Capture the cell that displays the provided text and extract its (X, Y) central coordinate. 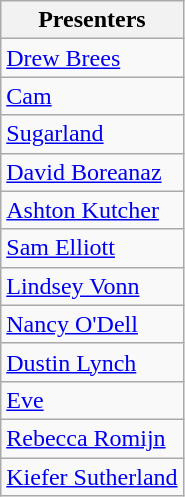
Drew Brees (92, 58)
Cam (92, 96)
Nancy O'Dell (92, 324)
David Boreanaz (92, 172)
Ashton Kutcher (92, 210)
Eve (92, 400)
Presenters (92, 20)
Kiefer Sutherland (92, 477)
Sam Elliott (92, 248)
Sugarland (92, 134)
Dustin Lynch (92, 362)
Lindsey Vonn (92, 286)
Rebecca Romijn (92, 438)
